Detect which cell encompasses the target text, then output its [x, y] center coordinate. 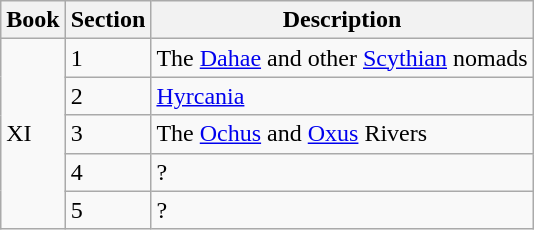
3 [108, 134]
Section [108, 20]
1 [108, 58]
Description [342, 20]
The Dahae and other Scythian nomads [342, 58]
5 [108, 210]
The Ochus and Oxus Rivers [342, 134]
Hyrcania [342, 96]
XI [33, 134]
Book [33, 20]
2 [108, 96]
4 [108, 172]
